Scan for the cell matching the given text and deliver its [x, y] coordinate at center. 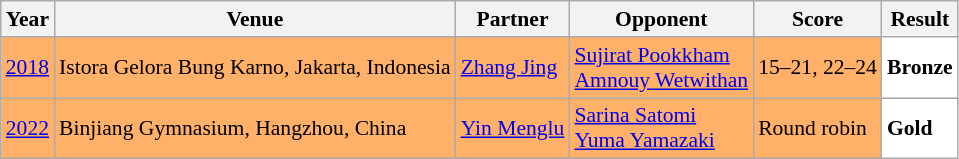
Yin Menglu [513, 128]
Year [28, 19]
Sarina Satomi Yuma Yamazaki [661, 128]
2022 [28, 128]
Bronze [920, 68]
2018 [28, 68]
Binjiang Gymnasium, Hangzhou, China [255, 128]
Opponent [661, 19]
Gold [920, 128]
Istora Gelora Bung Karno, Jakarta, Indonesia [255, 68]
Score [818, 19]
Zhang Jing [513, 68]
Result [920, 19]
Partner [513, 19]
Round robin [818, 128]
15–21, 22–24 [818, 68]
Sujirat Pookkham Amnouy Wetwithan [661, 68]
Venue [255, 19]
